Capture the cell that displays the provided text and extract its (X, Y) central coordinate. 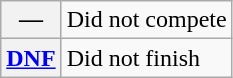
— (31, 20)
DNF (31, 58)
Did not compete (146, 20)
Did not finish (146, 58)
